Determine the [X, Y] coordinate at the center of the cell enclosing the given text.  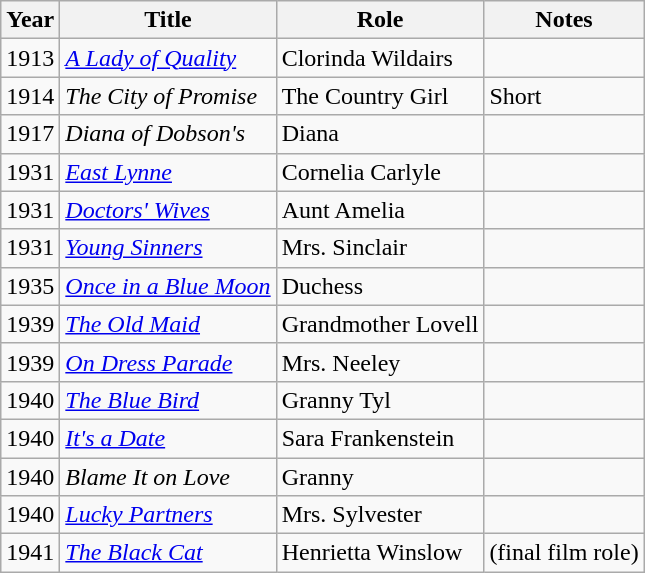
Blame It on Love [168, 477]
Henrietta Winslow [380, 553]
Lucky Partners [168, 515]
Duchess [380, 286]
The City of Promise [168, 96]
Clorinda Wildairs [380, 58]
1917 [30, 134]
Year [30, 20]
Granny Tyl [380, 400]
Short [564, 96]
Cornelia Carlyle [380, 172]
Mrs. Neeley [380, 362]
Title [168, 20]
Mrs. Sinclair [380, 248]
The Black Cat [168, 553]
The Old Maid [168, 324]
Young Sinners [168, 248]
1941 [30, 553]
Grandmother Lovell [380, 324]
Doctors' Wives [168, 210]
Role [380, 20]
Sara Frankenstein [380, 438]
Once in a Blue Moon [168, 286]
The Country Girl [380, 96]
Notes [564, 20]
The Blue Bird [168, 400]
East Lynne [168, 172]
1913 [30, 58]
(final film role) [564, 553]
1914 [30, 96]
Diana [380, 134]
A Lady of Quality [168, 58]
Mrs. Sylvester [380, 515]
Aunt Amelia [380, 210]
1935 [30, 286]
Granny [380, 477]
It's a Date [168, 438]
On Dress Parade [168, 362]
Diana of Dobson's [168, 134]
